Search for the cell housing the specified text and yield its [X, Y] center coordinate. 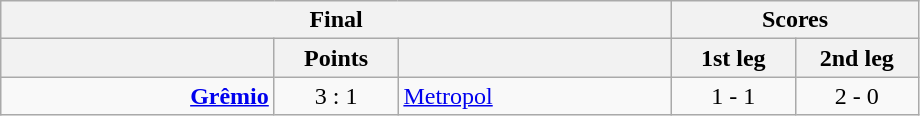
3 : 1 [336, 96]
Final [336, 20]
1 - 1 [733, 96]
Points [336, 58]
1st leg [733, 58]
Scores [794, 20]
Grêmio [138, 96]
2 - 0 [857, 96]
2nd leg [857, 58]
Metropol [535, 96]
